Search for the cell housing the specified text and yield its [x, y] center coordinate. 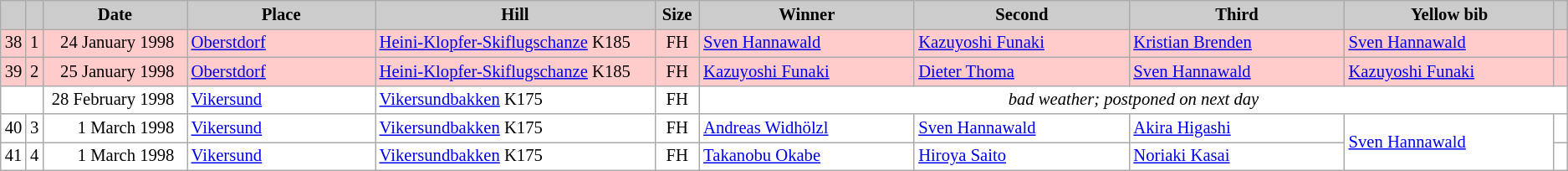
3 [34, 128]
Takanobu Okabe [806, 156]
Date [115, 14]
39 [13, 71]
24 January 1998 [115, 43]
25 January 1998 [115, 71]
Winner [806, 14]
Noriaki Kasai [1236, 156]
Third [1236, 14]
Hiroya Saito [1022, 156]
Kristian Brenden [1236, 43]
Place [281, 14]
Second [1022, 14]
4 [34, 156]
1 [34, 43]
bad weather; postponed on next day [1133, 100]
28 February 1998 [115, 100]
Size [677, 14]
38 [13, 43]
Hill [515, 14]
Andreas Widhölzl [806, 128]
40 [13, 128]
Yellow bib [1450, 14]
2 [34, 71]
Akira Higashi [1236, 128]
Dieter Thoma [1022, 71]
41 [13, 156]
